Identify which cell holds the provided text, then report its [X, Y] central coordinate. 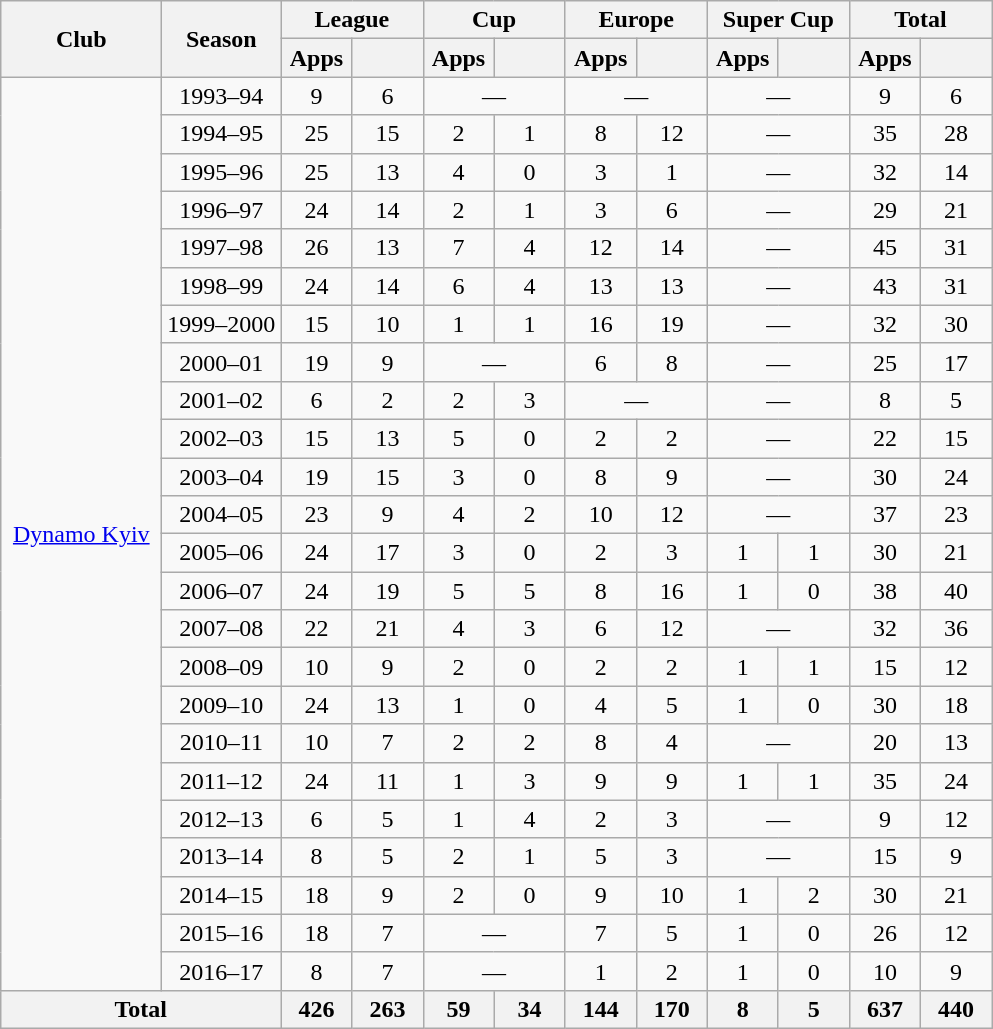
2013–14 [222, 857]
440 [956, 1009]
40 [956, 591]
2009–10 [222, 705]
2016–17 [222, 971]
43 [884, 286]
2015–16 [222, 933]
144 [600, 1009]
59 [458, 1009]
426 [316, 1009]
2010–11 [222, 743]
1996–97 [222, 210]
2012–13 [222, 819]
37 [884, 515]
637 [884, 1009]
League [352, 20]
11 [388, 781]
Europe [636, 20]
2006–07 [222, 591]
1994–95 [222, 134]
1998–99 [222, 286]
29 [884, 210]
2014–15 [222, 895]
2011–12 [222, 781]
1993–94 [222, 96]
Club [82, 39]
2003–04 [222, 477]
36 [956, 629]
Super Cup [778, 20]
170 [672, 1009]
2000–01 [222, 362]
2008–09 [222, 667]
Dynamo Kyiv [82, 534]
1997–98 [222, 248]
45 [884, 248]
2005–06 [222, 553]
263 [388, 1009]
38 [884, 591]
20 [884, 743]
28 [956, 134]
1999–2000 [222, 324]
2004–05 [222, 515]
1995–96 [222, 172]
2002–03 [222, 438]
34 [530, 1009]
2007–08 [222, 629]
2001–02 [222, 400]
Season [222, 39]
Cup [494, 20]
